Provide the [X, Y] coordinate of the cell's center where the given text is located.  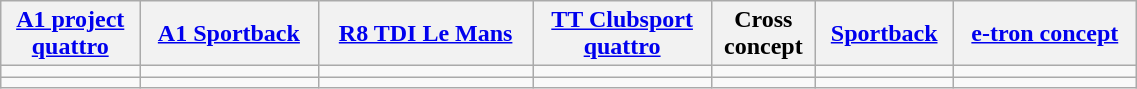
Cross concept [764, 34]
e-tron concept [1045, 34]
R8 TDI Le Mans [426, 34]
TT Clubsport quattro [622, 34]
Sportback [884, 34]
A1 Sportback [229, 34]
A1 project quattro [70, 34]
